Scan for the cell matching the given text and deliver its (x, y) coordinate at center. 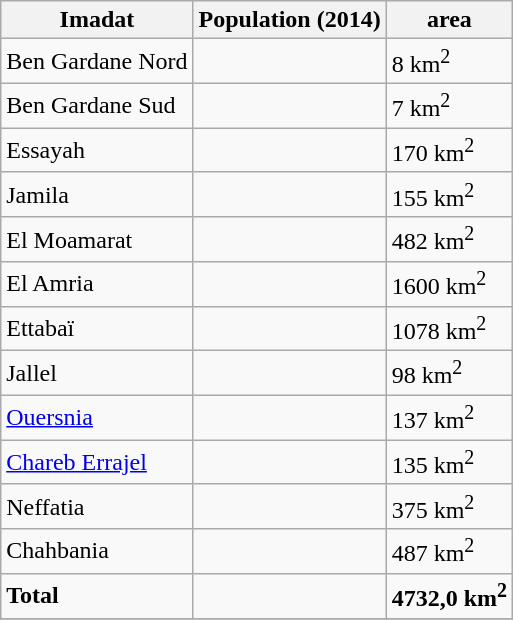
Ettabaï (97, 328)
Essayah (97, 150)
7 km2 (449, 106)
Chareb Errajel (97, 462)
4732,0 km2 (449, 596)
Population (2014) (290, 20)
El Moamarat (97, 240)
482 km2 (449, 240)
375 km2 (449, 506)
1078 km2 (449, 328)
Imadat (97, 20)
Jamila (97, 194)
8 km2 (449, 62)
El Amria (97, 284)
137 km2 (449, 418)
Ben Gardane Nord (97, 62)
Ben Gardane Sud (97, 106)
487 km2 (449, 552)
Jallel (97, 374)
98 km2 (449, 374)
Chahbania (97, 552)
Neffatia (97, 506)
Ouersnia (97, 418)
1600 km2 (449, 284)
135 km2 (449, 462)
170 km2 (449, 150)
Total (97, 596)
area (449, 20)
155 km2 (449, 194)
